Detect which cell encompasses the target text, then output its (x, y) center coordinate. 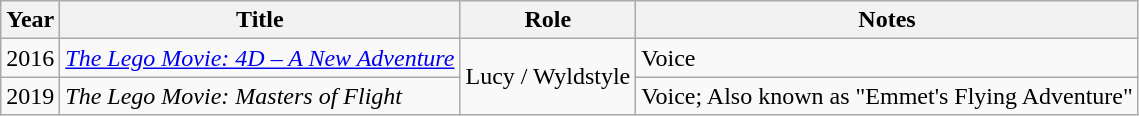
2016 (30, 58)
Lucy / Wyldstyle (548, 77)
Voice; Also known as "Emmet's Flying Adventure" (888, 96)
The Lego Movie: Masters of Flight (260, 96)
The Lego Movie: 4D – A New Adventure (260, 58)
Role (548, 20)
Voice (888, 58)
Title (260, 20)
2019 (30, 96)
Notes (888, 20)
Year (30, 20)
